Identify which cell holds the provided text, then report its [X, Y] central coordinate. 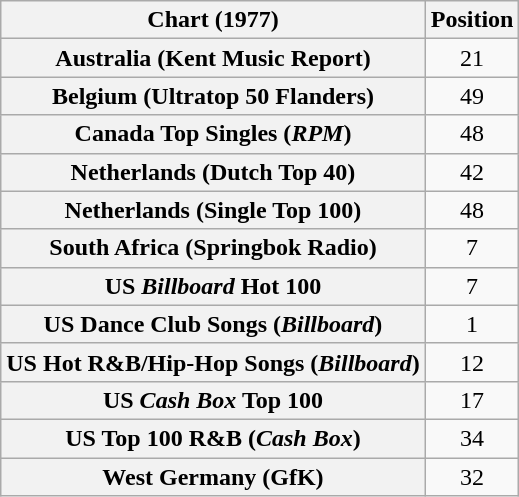
12 [472, 362]
US Hot R&B/Hip-Hop Songs (Billboard) [213, 362]
Netherlands (Dutch Top 40) [213, 172]
42 [472, 172]
South Africa (Springbok Radio) [213, 248]
Canada Top Singles (RPM) [213, 134]
US Dance Club Songs (Billboard) [213, 324]
34 [472, 438]
Netherlands (Single Top 100) [213, 210]
Belgium (Ultratop 50 Flanders) [213, 96]
West Germany (GfK) [213, 477]
32 [472, 477]
17 [472, 400]
21 [472, 58]
Position [472, 20]
Chart (1977) [213, 20]
49 [472, 96]
US Top 100 R&B (Cash Box) [213, 438]
US Billboard Hot 100 [213, 286]
Australia (Kent Music Report) [213, 58]
US Cash Box Top 100 [213, 400]
1 [472, 324]
